Output the [x, y] coordinate of the center of the cell containing the given text.  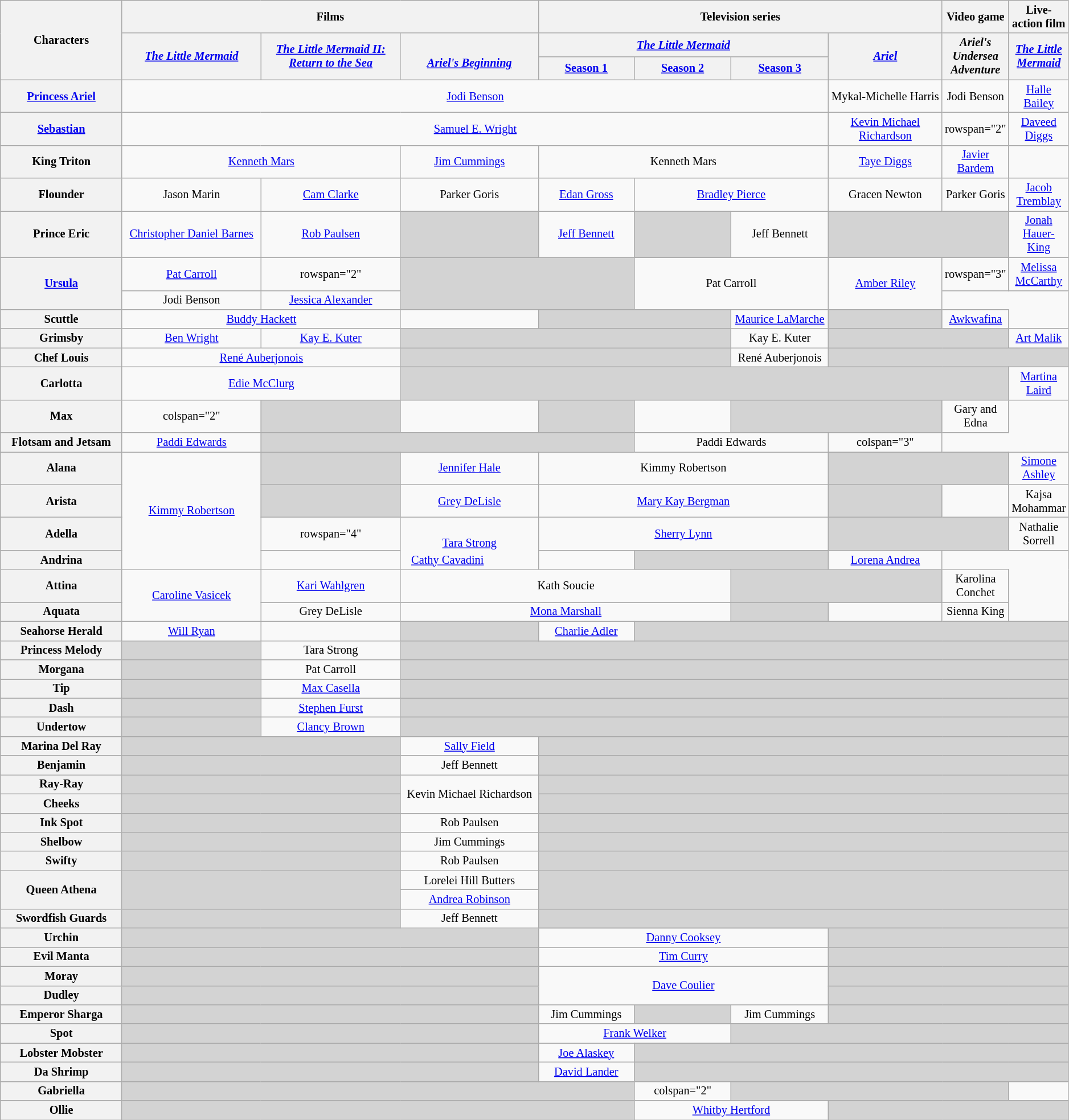
King Triton [62, 162]
Joe Alaskey [586, 1053]
Jessica Alexander [330, 300]
Tip [62, 688]
Taye Diggs [885, 162]
Seahorse Herald [62, 631]
Ariel [885, 56]
Edan Gross [586, 195]
Whitby Hertford [731, 1110]
Art Malik [1039, 338]
Karolina Conchet [975, 586]
Alana [62, 468]
Ben Wright [191, 338]
Mary Kay Bergman [683, 501]
Undertow [62, 727]
Tim Curry [683, 957]
Bradley Pierce [731, 195]
Will Ryan [191, 631]
Ray-Ray [62, 784]
Ursula [62, 284]
Amber Riley [885, 284]
Video game [975, 17]
Melissa McCarthy [1039, 274]
Andrea Robinson [469, 899]
Jason Marin [191, 195]
Benjamin [62, 765]
Swifty [62, 861]
Lorelei Hill Butters [469, 880]
Javier Bardem [975, 162]
Chef Louis [62, 358]
Cheeks [62, 803]
Shelbow [62, 842]
Ariel's Undersea Adventure [975, 56]
Danny Cooksey [683, 938]
colspan="3" [885, 442]
Ollie [62, 1110]
Dash [62, 708]
Ink Spot [62, 823]
Dudley [62, 995]
Prince Eric [62, 234]
Carlotta [62, 383]
Sally Field [469, 746]
Scuttle [62, 319]
Charlie Adler [586, 631]
Da Shrimp [62, 1072]
Moray [62, 976]
Arista [62, 501]
Lobster Mobster [62, 1053]
Emperor Sharga [62, 1014]
Flotsam and Jetsam [62, 442]
Season 3 [780, 68]
Edie McClurg [261, 383]
Jacob Tremblay [1039, 195]
Sherry Lynn [683, 534]
Aquata [62, 612]
Jonah Hauer-King [1039, 234]
Andrina [62, 560]
Films [330, 17]
Grimsby [62, 338]
Queen Athena [62, 889]
Samuel E. Wright [475, 129]
Season 1 [586, 68]
Buddy Hackett [261, 319]
Dave Coulier [683, 985]
Awkwafina [975, 319]
Season 2 [682, 68]
Gary and Edna [975, 416]
Nathalie Sorrell [1039, 534]
Stephen Furst [330, 708]
Christopher Daniel Barnes [191, 234]
Television series [740, 17]
Jennifer Hale [469, 468]
Kath Soucie [566, 586]
Gracen Newton [885, 195]
Max Casella [330, 688]
Cathy Cavadini [448, 560]
Max [62, 416]
Princess Ariel [62, 96]
Swordfish Guards [62, 918]
Marina Del Ray [62, 746]
Kajsa Mohammar [1039, 501]
Sienna King [975, 612]
Cam Clarke [330, 195]
Live-action film [1039, 17]
Ariel's Beginning [469, 56]
Lorena Andrea [885, 560]
Gabriella [62, 1091]
rowspan="3" [975, 274]
rowspan="4" [330, 534]
Evil Manta [62, 957]
Princess Melody [62, 650]
Adella [62, 534]
Sebastian [62, 129]
Daveed Diggs [1039, 129]
Spot [62, 1033]
Flounder [62, 195]
Caroline Vasicek [191, 596]
Kari Wahlgren [330, 586]
Martina Laird [1039, 383]
Clancy Brown [330, 727]
Attina [62, 586]
The Little Mermaid II: Return to the Sea [330, 56]
Mona Marshall [566, 612]
Simone Ashley [1039, 468]
Mykal-Michelle Harris [885, 96]
Urchin [62, 938]
David Lander [586, 1072]
Morgana [62, 669]
Maurice LaMarche [780, 319]
Halle Bailey [1039, 96]
Frank Welker [634, 1033]
Characters [62, 40]
